Find where the given text appears and provide that cell's center as [X, Y] coordinate. 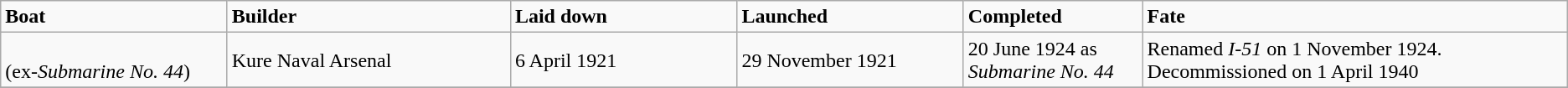
(ex-Submarine No. 44) [114, 60]
Boat [114, 17]
Completed [1053, 17]
6 April 1921 [623, 60]
Renamed I-51 on 1 November 1924. Decommissioned on 1 April 1940 [1355, 60]
20 June 1924 as Submarine No. 44 [1053, 60]
Laid down [623, 17]
Kure Naval Arsenal [369, 60]
29 November 1921 [850, 60]
Fate [1355, 17]
Launched [850, 17]
Builder [369, 17]
